Pinpoint the cell where the given text exists, returning its (X, Y) midpoint coordinate. 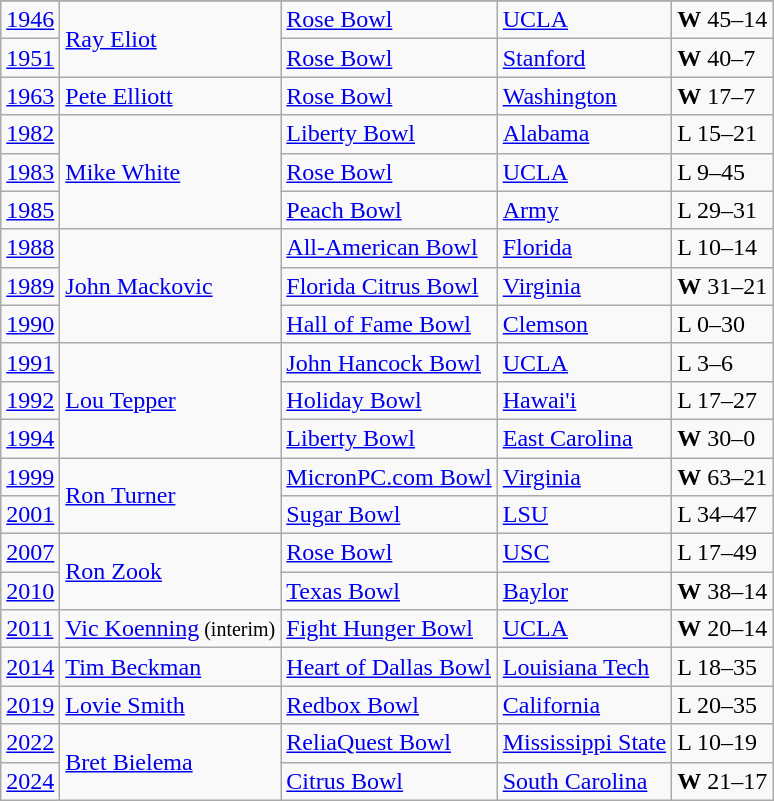
Mike White (170, 172)
L 9–45 (722, 172)
Louisiana Tech (584, 667)
Sugar Bowl (389, 515)
2007 (30, 553)
1985 (30, 210)
John Mackovic (170, 286)
Ron Zook (170, 572)
Fight Hunger Bowl (389, 629)
W 45–14 (722, 20)
Texas Bowl (389, 591)
W 40–7 (722, 58)
L 18–35 (722, 667)
Citrus Bowl (389, 781)
1990 (30, 324)
Lou Tepper (170, 400)
2019 (30, 705)
Ray Eliot (170, 39)
1999 (30, 477)
Heart of Dallas Bowl (389, 667)
1988 (30, 248)
W 38–14 (722, 591)
Holiday Bowl (389, 400)
USC (584, 553)
Hall of Fame Bowl (389, 324)
Vic Koenning (interim) (170, 629)
2001 (30, 515)
1989 (30, 286)
L 34–47 (722, 515)
John Hancock Bowl (389, 362)
1982 (30, 134)
LSU (584, 515)
W 30–0 (722, 438)
South Carolina (584, 781)
L 10–14 (722, 248)
Peach Bowl (389, 210)
Army (584, 210)
Bret Bielema (170, 762)
1983 (30, 172)
1991 (30, 362)
2024 (30, 781)
Lovie Smith (170, 705)
Clemson (584, 324)
1992 (30, 400)
East Carolina (584, 438)
Florida (584, 248)
MicronPC.com Bowl (389, 477)
2022 (30, 743)
Stanford (584, 58)
L 17–27 (722, 400)
Mississippi State (584, 743)
Washington (584, 96)
L 3–6 (722, 362)
Redbox Bowl (389, 705)
1963 (30, 96)
W 63–21 (722, 477)
L 17–49 (722, 553)
W 31–21 (722, 286)
L 20–35 (722, 705)
All-American Bowl (389, 248)
California (584, 705)
2011 (30, 629)
ReliaQuest Bowl (389, 743)
L 10–19 (722, 743)
Baylor (584, 591)
2014 (30, 667)
Pete Elliott (170, 96)
2010 (30, 591)
L 0–30 (722, 324)
W 17–7 (722, 96)
1951 (30, 58)
Alabama (584, 134)
W 21–17 (722, 781)
L 15–21 (722, 134)
1946 (30, 20)
W 20–14 (722, 629)
1994 (30, 438)
Tim Beckman (170, 667)
Florida Citrus Bowl (389, 286)
Ron Turner (170, 496)
Hawai'i (584, 400)
L 29–31 (722, 210)
